Pinpoint the cell where the given text exists, returning its (X, Y) midpoint coordinate. 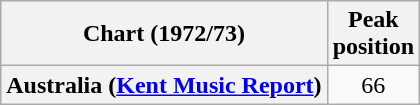
Chart (1972/73) (164, 34)
Peakposition (373, 34)
Australia (Kent Music Report) (164, 85)
66 (373, 85)
